Return (X, Y) of the center of cell containing provided text 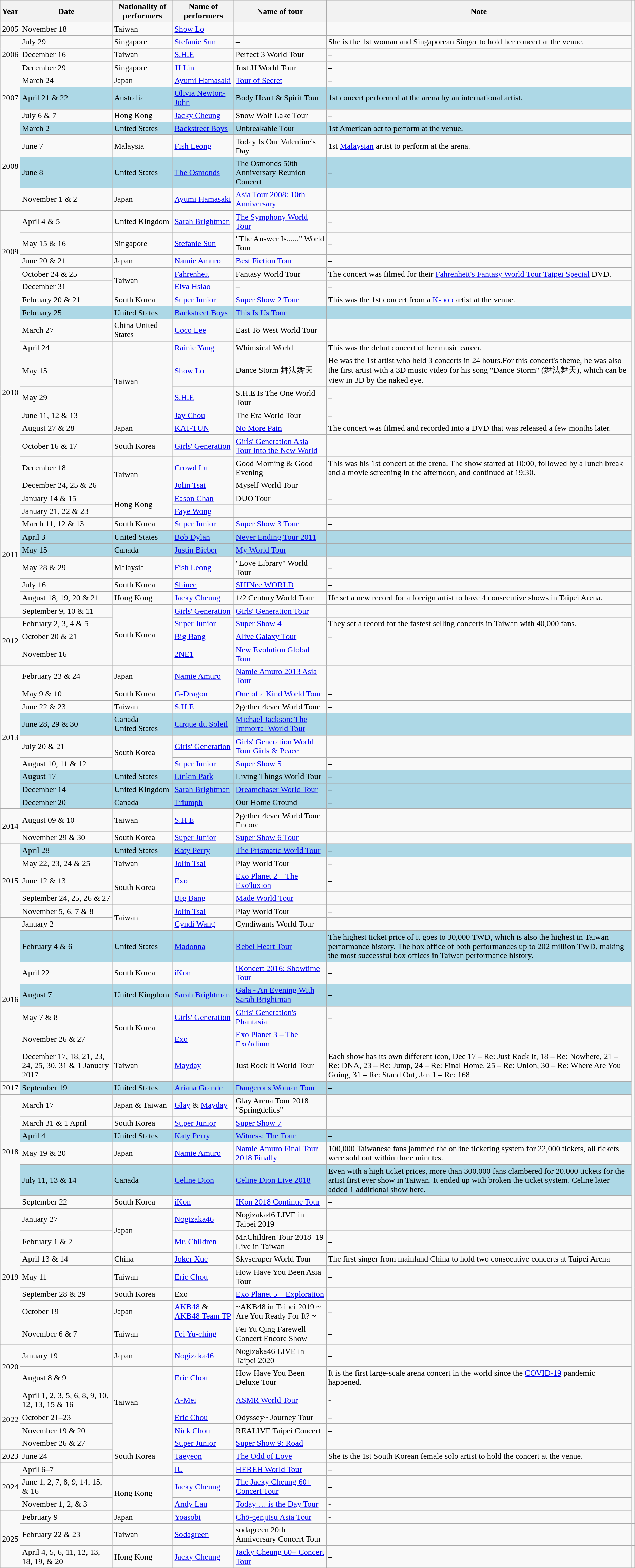
Skyscraper World Tour (280, 1259)
April 22 (66, 973)
Dangerous Woman Tour (280, 1088)
Never Ending Tour 2011 (280, 537)
How Have You Been Asia Tour (280, 1277)
Exo Planet 3 – The Exo'rdium (280, 1039)
August 17 (66, 777)
Super Show 7 (280, 1123)
Elva Hsiao (204, 287)
Australia (142, 98)
April 1, 2, 3, 5, 6, 8, 9, 10, 12, 13, 15 & 16 (66, 1400)
February 2, 3, 4 & 5 (66, 624)
Madonna (204, 946)
Fantasy World Tour (280, 274)
The Osmonds 50th Anniversary Reunion Concert (280, 172)
2NE1 (204, 654)
September 22 (66, 1202)
September 19 (66, 1088)
Today … is the Day Tour (280, 1504)
"Love Library" World Tour (280, 567)
This was the debut concert of her music career. (479, 348)
2006 (10, 55)
sodagreen 20th Anniversary Concert Tour (280, 1535)
China United States (142, 330)
September 9, 10 & 11 (66, 611)
Fei Yu-ching (204, 1334)
1/2 Century World Tour (280, 598)
Witness: The Tour (280, 1136)
The Symphony World Tour (280, 221)
2025 (10, 1539)
New Evolution Global Tour (280, 654)
April 4 & 5 (66, 221)
2014 (10, 826)
March 11, 12 & 13 (66, 524)
One of a Kind World Tour (280, 694)
Perfect 3 World Tour (280, 55)
April 3 (66, 537)
November 1 & 2 (66, 199)
iKoncert 2016: Showtime Tour (280, 973)
Note (479, 12)
They set a record for the fastest selling concerts in Taiwan with 40,000 fans. (479, 624)
Justin Bieber (204, 550)
December 20 (66, 802)
October 19 (66, 1311)
June 22 & 23 (66, 707)
2023 (10, 1456)
August 09 & 10 (66, 820)
March 24 (66, 80)
Alive Galaxy Tour (280, 637)
April 21 & 22 (66, 98)
Super Show 6 Tour (280, 837)
May 11 (66, 1277)
The concert was filmed and recorded into a DVD that was released a few months later. (479, 428)
2017 (10, 1088)
Namie Amuro Final Tour 2018 Finally (280, 1153)
October 20 & 21 (66, 637)
Rebel Heart Tour (280, 946)
November 18 (66, 29)
November 1, 2, & 3 (66, 1504)
Celine Dion (204, 1180)
~AKB48 in Taipei 2019 ~ Are You Ready For It? ~ (280, 1311)
Girls' Generation's Phantasia (280, 1017)
2019 (10, 1277)
Eason Chan (204, 498)
Gala - An Evening With Sarah Brightman (280, 995)
The Prismatic World Tour (280, 850)
Made World Tour (280, 898)
March 17 (66, 1105)
November 6 & 7 (66, 1334)
April 13 & 14 (66, 1259)
2012 (10, 641)
It is the first large-scale arena concert in the world since the COVID-19 pandemic happened. (479, 1378)
February 20 & 21 (66, 300)
2015 (10, 880)
May 7 & 8 (66, 1017)
December 24, 25 & 26 (66, 485)
July 11, 13 & 14 (66, 1180)
Super Show 4 (280, 624)
Just Rock It World Tour (280, 1066)
March 31 & 1 April (66, 1123)
December 18 (66, 468)
August 27 & 28 (66, 428)
2010 (10, 392)
IKon 2018 Continue Tour (280, 1202)
October 16 & 17 (66, 446)
No More Pain (280, 428)
Glay & Mayday (204, 1105)
Dreamchaser World Tour (280, 789)
September 28 & 29 (66, 1294)
Name of tour (280, 12)
Mr. Children (204, 1242)
Shinee (204, 585)
June 8 (66, 172)
Linkin Park (204, 777)
He set a new record for a foreign artist to have 4 consecutive shows in Taipei Arena. (479, 598)
REALIVE Taipei Concert (280, 1430)
Good Morning & Good Evening (280, 468)
2013 (10, 737)
Japan & Taiwan (142, 1105)
Sodagreen (204, 1535)
July 20 & 21 (66, 746)
2016 (10, 1000)
Odyssey~ Journey Tour (280, 1417)
Snow Wolf Lake Tour (280, 115)
This was the 1st concert from a K-pop artist at the venue. (479, 300)
The first singer from mainland China to hold two consecutive concerts at Taipei Arena (479, 1259)
DUO Tour (280, 498)
December 17, 18, 21, 23, 24, 25, 30, 31 & 1 January 2017 (66, 1066)
Myself World Tour (280, 485)
Joker Xue (204, 1259)
Jay Chou (204, 415)
June 24 (66, 1456)
May 22, 23, 24 & 25 (66, 863)
The Jacky Cheung 60+ Concert Tour (280, 1487)
Celine Dion Live 2018 (280, 1180)
Michael Jackson: The Immortal World Tour (280, 724)
Today Is Our Valentine's Day (280, 146)
"The Answer Is......" World Tour (280, 244)
2009 (10, 252)
April 24 (66, 348)
Exo Planet 2 – The Exo'luxion (280, 881)
2018 (10, 1151)
Ariana Grande (204, 1088)
Taeyeon (204, 1456)
October 21–23 (66, 1417)
June 11, 12 & 13 (66, 415)
SHINee WORLD (280, 585)
December 14 (66, 789)
April 4, 5, 6, 11, 12, 13, 18, 19, & 20 (66, 1556)
February 23 & 24 (66, 676)
Super Show 9: Road (280, 1443)
February 4 & 6 (66, 946)
ASMR World Tour (280, 1400)
2gether 4ever World Tour (280, 707)
March 27 (66, 330)
November 5, 6, 7 & 8 (66, 911)
June 7 (66, 146)
2008 (10, 166)
2gether 4ever World Tour Encore (280, 820)
Glay Arena Tour 2018 "Springdelics" (280, 1105)
February 22 & 23 (66, 1535)
December 31 (66, 287)
She is the 1st woman and Singaporean Singer to hold her concert at the venue. (479, 42)
Jacky Cheung 60+ Concert Tour (280, 1556)
A-Mei (204, 1400)
2011 (10, 555)
Girls' Generation Tour (280, 611)
May 9 & 10 (66, 694)
Whimsical World (280, 348)
My World Tour (280, 550)
August 8 & 9 (66, 1378)
Unbreakable Tour (280, 128)
August 7 (66, 995)
2024 (10, 1487)
January 21, 22 & 23 (66, 511)
Best Fiction Tour (280, 261)
Exo Planet 5 – Exploration (280, 1294)
1st Malaysian artist to perform at the arena. (479, 146)
East To West World Tour (280, 330)
Cyndi Wang (204, 924)
China (142, 1259)
Nogizaka46 LIVE in Taipei 2020 (280, 1356)
Triumph (204, 802)
February 1 & 2 (66, 1242)
Fei Yu Qing Farewell Concert Encore Show (280, 1334)
AKB48 & AKB48 Team TP (204, 1311)
G-Dragon (204, 694)
Super Show 2 Tour (280, 300)
Mr.Children Tour 2018–19 Live in Taiwan (280, 1242)
The concert was filmed for their Fahrenheit's Fantasy World Tour Taipei Special DVD. (479, 274)
The Era World Tour (280, 415)
June 12 & 13 (66, 881)
May 19 & 20 (66, 1153)
Rainie Yang (204, 348)
Olivia Newton-John (204, 98)
December 16 (66, 55)
Crowd Lu (204, 468)
Mayday (204, 1066)
Super Show 5 (280, 764)
HEREH World Tour (280, 1469)
January 14 & 15 (66, 498)
August 18, 19, 20 & 21 (66, 598)
Faye Wong (204, 511)
July 29 (66, 42)
Dance Storm 舞法舞天 (280, 371)
April 4 (66, 1136)
Nationality of performers (142, 12)
S.H.E Is The One World Tour (280, 398)
2022 (10, 1419)
JJ Lin (204, 68)
May 15 & 16 (66, 244)
Yoasobi (204, 1517)
October 24 & 25 (66, 274)
Namie Amuro 2013 Asia Tour (280, 676)
1st American act to perform at the venue. (479, 128)
January 27 (66, 1220)
The Odd of Love (280, 1456)
Super Show 3 Tour (280, 524)
Body Heart & Spirit Tour (280, 98)
Bob Dylan (204, 537)
Date (66, 12)
January 2 (66, 924)
1st concert performed at the arena by an international artist. (479, 98)
How Have You Been Deluxe Tour (280, 1378)
She is the 1st South Korean female solo artist to hold the concert at the venue. (479, 1456)
IU (204, 1469)
May 28 & 29 (66, 567)
Our Home Ground (280, 802)
November 16 (66, 654)
Girls' Generation Asia Tour Into the New World (280, 446)
100,000 Taiwanese fans jammed the online ticketing system for 22,000 tickets, all tickets were sold out within three minutes. (479, 1153)
Andy Lau (204, 1504)
August 10, 11 & 12 (66, 764)
May 29 (66, 398)
Asia Tour 2008: 10th Anniversary (280, 199)
The Osmonds (204, 172)
2005 (10, 29)
June 28, 29 & 30 (66, 724)
September 24, 25, 26 & 27 (66, 898)
CanadaUnited States (142, 724)
Cirque du Soleil (204, 724)
This Is Us Tour (280, 313)
February 25 (66, 313)
December 29 (66, 68)
June 20 & 21 (66, 261)
Tour of Secret (280, 80)
2007 (10, 98)
July 16 (66, 585)
November 29 & 30 (66, 837)
Fahrenheit (204, 274)
April 28 (66, 850)
2020 (10, 1367)
Year (10, 12)
Just JJ World Tour (280, 68)
Coco Lee (204, 330)
April 6–7 (66, 1469)
Cyndiwants World Tour (280, 924)
Living Things World Tour (280, 777)
Girls' Generation World Tour Girls & Peace (280, 746)
January 19 (66, 1356)
Name of performers (204, 12)
November 19 & 20 (66, 1430)
March 2 (66, 128)
February 9 (66, 1517)
Nogizaka46 LIVE in Taipei 2019 (280, 1220)
KAT-TUN (204, 428)
June 1, 2, 7, 8, 9, 14, 15, & 16 (66, 1487)
Nick Chou (204, 1430)
Chō-genjitsu Asia Tour (280, 1517)
July 6 & 7 (66, 115)
